Identify which cell holds the provided text, then report its [x, y] central coordinate. 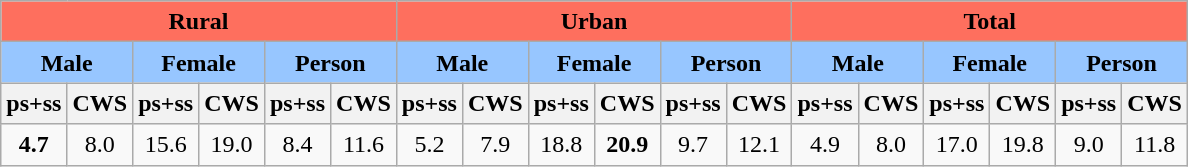
4.9 [825, 144]
Urban [594, 22]
4.7 [34, 144]
Rural [199, 22]
20.9 [627, 144]
11.8 [1155, 144]
Total [990, 22]
12.1 [759, 144]
5.2 [429, 144]
7.9 [495, 144]
18.8 [561, 144]
15.6 [166, 144]
8.4 [297, 144]
11.6 [364, 144]
9.0 [1089, 144]
19.8 [1023, 144]
17.0 [957, 144]
19.0 [232, 144]
9.7 [693, 144]
